From the cell containing the given text, extract its center point as (x, y) coordinate. 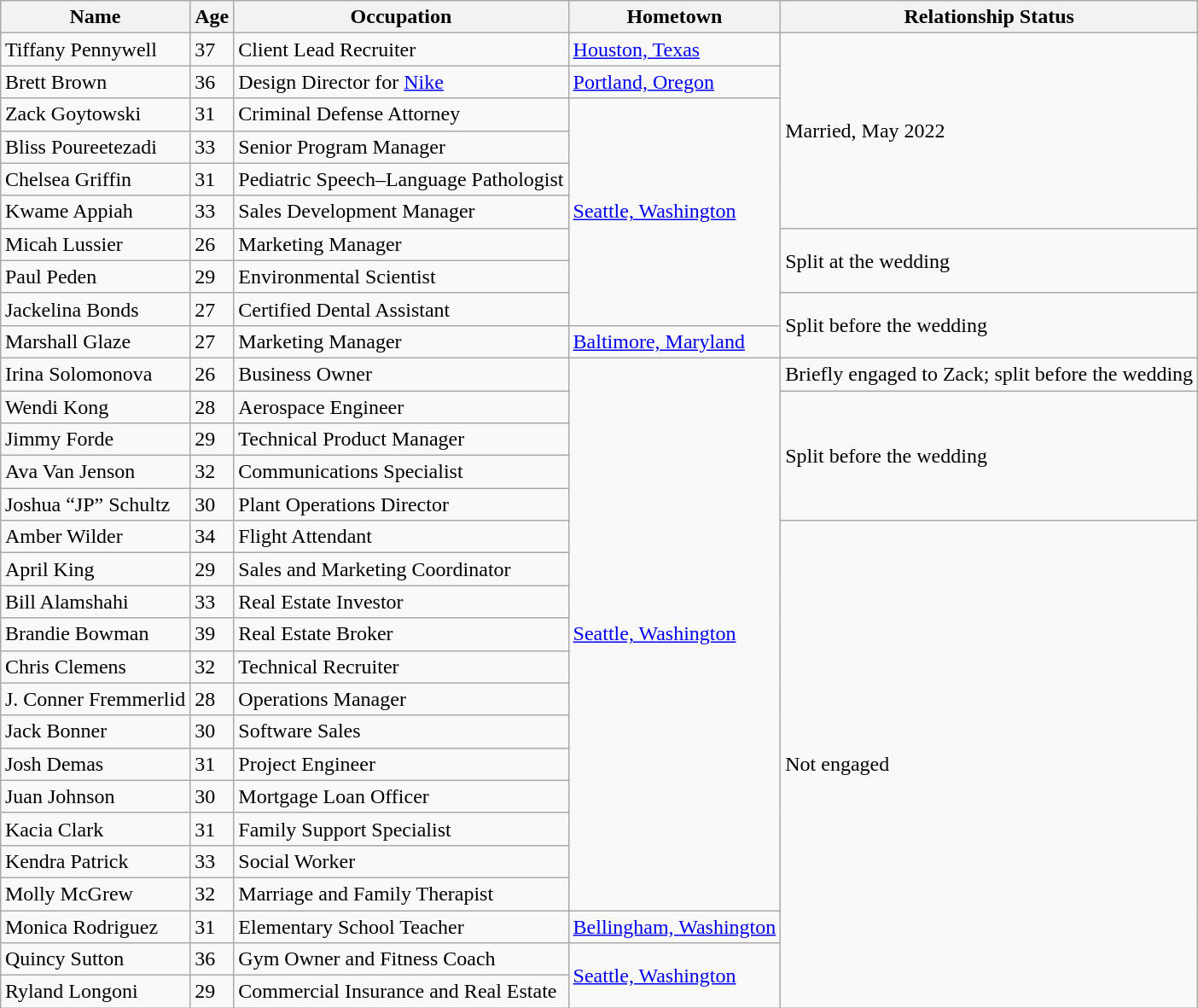
Tiffany Pennywell (95, 50)
Design Director for Nike (401, 82)
Quincy Sutton (95, 959)
Relationship Status (990, 17)
Baltimore, Maryland (674, 341)
Ava Van Jenson (95, 472)
Hometown (674, 17)
Business Owner (401, 374)
Portland, Oregon (674, 82)
Sales Development Manager (401, 212)
Elementary School Teacher (401, 926)
Wendi Kong (95, 407)
Jack Bonner (95, 731)
Operations Manager (401, 699)
Micah Lussier (95, 244)
Kwame Appiah (95, 212)
Zack Goytowski (95, 114)
Juan Johnson (95, 796)
J. Conner Fremmerlid (95, 699)
Brett Brown (95, 82)
Brandie Bowman (95, 634)
Environmental Scientist (401, 277)
Aerospace Engineer (401, 407)
Mortgage Loan Officer (401, 796)
Real Estate Investor (401, 602)
Commercial Insurance and Real Estate (401, 992)
39 (212, 634)
Occupation (401, 17)
Molly McGrew (95, 894)
Real Estate Broker (401, 634)
34 (212, 537)
Plant Operations Director (401, 504)
Software Sales (401, 731)
Irina Solomonova (95, 374)
Split at the wedding (990, 260)
Pediatric Speech–Language Pathologist (401, 179)
Bliss Poureetezadi (95, 147)
Client Lead Recruiter (401, 50)
Chris Clemens (95, 667)
Communications Specialist (401, 472)
Technical Product Manager (401, 440)
Criminal Defense Attorney (401, 114)
Project Engineer (401, 764)
Not engaged (990, 765)
Briefly engaged to Zack; split before the wedding (990, 374)
Chelsea Griffin (95, 179)
Kacia Clark (95, 829)
April King (95, 569)
Paul Peden (95, 277)
Josh Demas (95, 764)
Bellingham, Washington (674, 926)
Age (212, 17)
Married, May 2022 (990, 131)
Name (95, 17)
Jimmy Forde (95, 440)
Amber Wilder (95, 537)
37 (212, 50)
Bill Alamshahi (95, 602)
Monica Rodriguez (95, 926)
Ryland Longoni (95, 992)
Sales and Marketing Coordinator (401, 569)
Certified Dental Assistant (401, 309)
Joshua “JP” Schultz (95, 504)
Jackelina Bonds (95, 309)
Family Support Specialist (401, 829)
Social Worker (401, 861)
Gym Owner and Fitness Coach (401, 959)
Houston, Texas (674, 50)
Technical Recruiter (401, 667)
Flight Attendant (401, 537)
Marshall Glaze (95, 341)
Senior Program Manager (401, 147)
Marriage and Family Therapist (401, 894)
Kendra Patrick (95, 861)
